For the text-containing cell, return its midpoint in [X, Y] coordinate format. 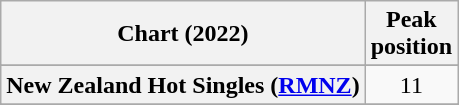
11 [411, 85]
Chart (2022) [183, 34]
Peakposition [411, 34]
New Zealand Hot Singles (RMNZ) [183, 85]
